Return [X, Y] of the center of cell containing provided text 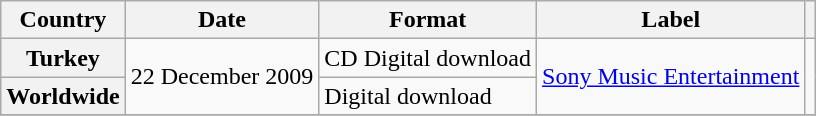
Country [63, 20]
CD Digital download [428, 58]
Turkey [63, 58]
Format [428, 20]
Sony Music Entertainment [671, 77]
Date [222, 20]
Worldwide [63, 96]
Digital download [428, 96]
Label [671, 20]
22 December 2009 [222, 77]
